Provide the [x, y] coordinate of the cell's center where the given text is located.  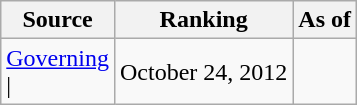
Governing| [58, 72]
As of [325, 20]
October 24, 2012 [203, 72]
Source [58, 20]
Ranking [203, 20]
